Return (X, Y) of the center of cell containing provided text 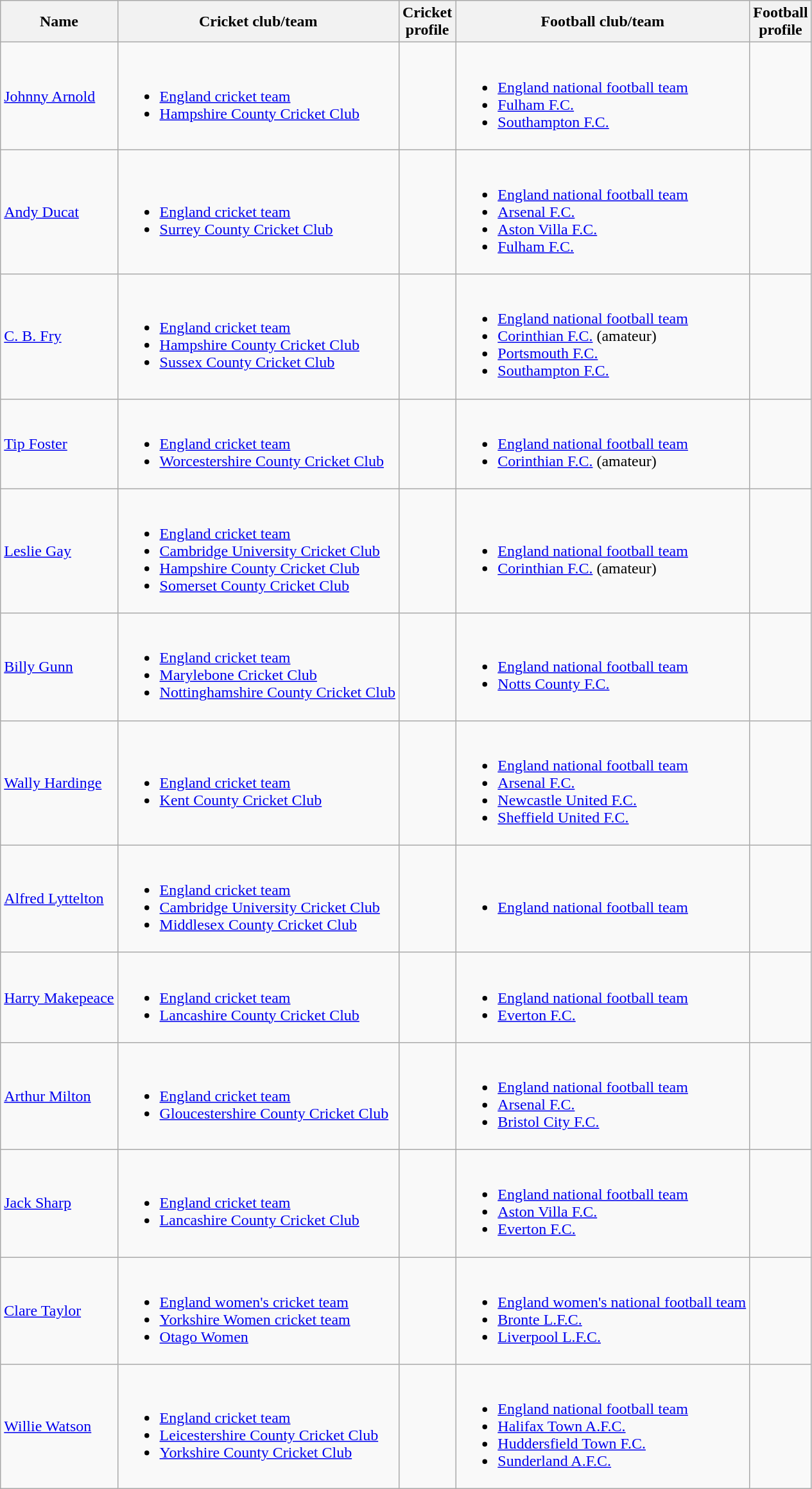
England cricket teamCambridge University Cricket ClubHampshire County Cricket ClubSomerset County Cricket Club (258, 551)
Cricketprofile (427, 22)
England national football teamArsenal F.C.Newcastle United F.C.Sheffield United F.C. (603, 783)
C. B. Fry (59, 336)
Football club/team (603, 22)
Andy Ducat (59, 212)
England cricket teamHampshire County Cricket Club (258, 96)
Johnny Arnold (59, 96)
England national football teamAston Villa F.C.Everton F.C. (603, 1203)
England women's national football teamBronte L.F.C.Liverpool L.F.C. (603, 1311)
Tip Foster (59, 444)
England cricket teamHampshire County Cricket ClubSussex County Cricket Club (258, 336)
Wally Hardinge (59, 783)
England cricket teamGloucestershire County Cricket Club (258, 1095)
England cricket teamKent County Cricket Club (258, 783)
England cricket teamLeicestershire County Cricket ClubYorkshire County Cricket Club (258, 1427)
Name (59, 22)
Footballprofile (781, 22)
Cricket club/team (258, 22)
Clare Taylor (59, 1311)
England national football teamEverton F.C. (603, 997)
England cricket teamCambridge University Cricket ClubMiddlesex County Cricket Club (258, 899)
England cricket teamMarylebone Cricket ClubNottinghamshire County Cricket Club (258, 666)
Billy Gunn (59, 666)
England national football teamCorinthian F.C. (amateur)Portsmouth F.C.Southampton F.C. (603, 336)
England national football teamFulham F.C.Southampton F.C. (603, 96)
England national football teamArsenal F.C.Bristol City F.C. (603, 1095)
Leslie Gay (59, 551)
Jack Sharp (59, 1203)
Willie Watson (59, 1427)
England cricket teamWorcestershire County Cricket Club (258, 444)
England national football teamNotts County F.C. (603, 666)
England national football team (603, 899)
England cricket teamSurrey County Cricket Club (258, 212)
Arthur Milton (59, 1095)
England national football teamArsenal F.C.Aston Villa F.C.Fulham F.C. (603, 212)
Harry Makepeace (59, 997)
England national football teamHalifax Town A.F.C.Huddersfield Town F.C.Sunderland A.F.C. (603, 1427)
Alfred Lyttelton (59, 899)
England women's cricket teamYorkshire Women cricket teamOtago Women (258, 1311)
